From the cell containing the given text, extract its center point as (X, Y) coordinate. 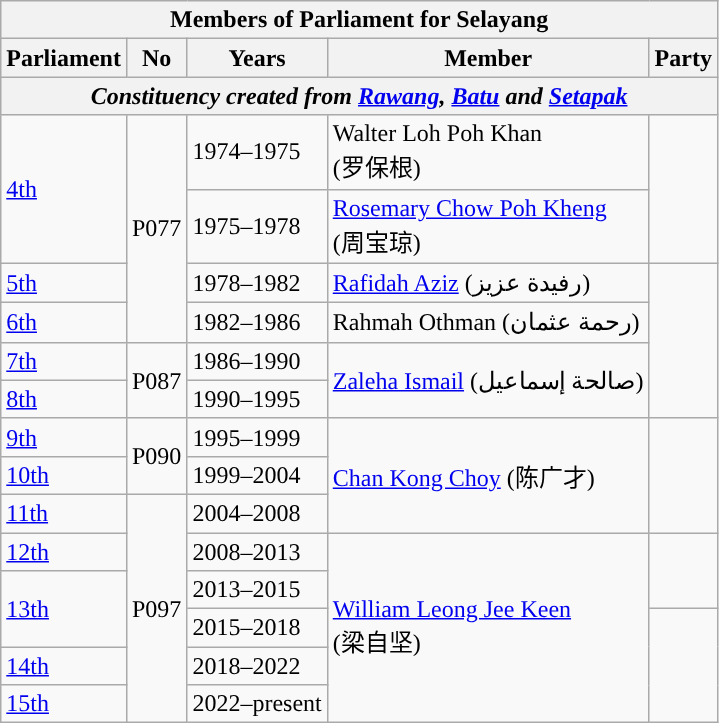
P097 (156, 608)
14th (64, 666)
Parliament (64, 58)
2013–2015 (257, 590)
Rahmah Othman (رحمة عثمان) (488, 323)
1995–1999 (257, 437)
13th (64, 609)
Zaleha Ismail (صالحة إسماعيل) (488, 380)
Rosemary Chow Poh Kheng (周宝琼) (488, 226)
No (156, 58)
Walter Loh Poh Khan (罗保根) (488, 152)
1990–1995 (257, 399)
2008–2013 (257, 551)
William Leong Jee Keen (梁自坚) (488, 627)
Constituency created from Rawang, Batu and Setapak (360, 96)
12th (64, 551)
1982–1986 (257, 323)
8th (64, 399)
1974–1975 (257, 152)
6th (64, 323)
Years (257, 58)
1986–1990 (257, 361)
Rafidah Aziz (رفيدة عزيز) (488, 283)
9th (64, 437)
1999–2004 (257, 475)
1978–1982 (257, 283)
P087 (156, 380)
11th (64, 513)
2015–2018 (257, 628)
P077 (156, 228)
Member (488, 58)
2018–2022 (257, 666)
15th (64, 704)
4th (64, 189)
1975–1978 (257, 226)
Party (683, 58)
2022–present (257, 704)
7th (64, 361)
2004–2008 (257, 513)
P090 (156, 456)
5th (64, 283)
10th (64, 475)
Chan Kong Choy (陈广才) (488, 475)
Members of Parliament for Selayang (360, 20)
